Scan for the cell matching the given text and deliver its [X, Y] coordinate at center. 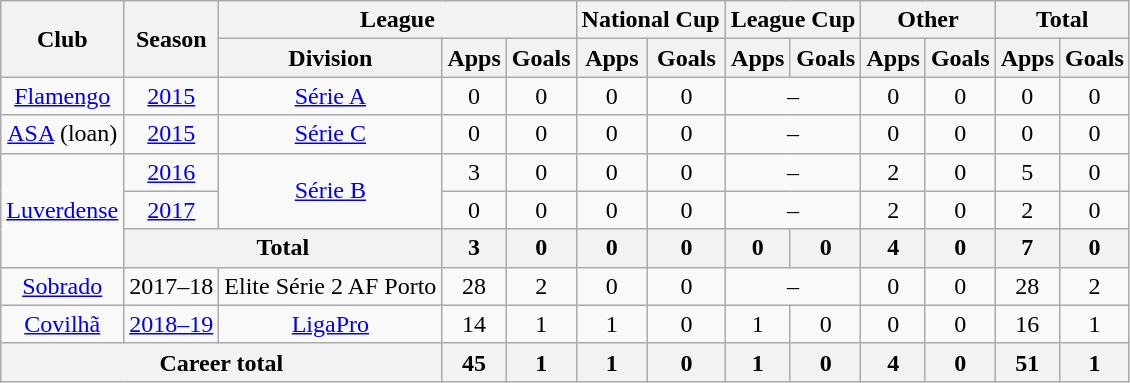
5 [1027, 172]
National Cup [650, 20]
2016 [172, 172]
ASA (loan) [62, 134]
League [398, 20]
Elite Série 2 AF Porto [330, 286]
Série C [330, 134]
Flamengo [62, 96]
2017–18 [172, 286]
League Cup [793, 20]
7 [1027, 248]
2018–19 [172, 324]
51 [1027, 362]
Club [62, 39]
Season [172, 39]
14 [474, 324]
Sobrado [62, 286]
LigaPro [330, 324]
2017 [172, 210]
Division [330, 58]
Covilhã [62, 324]
Série B [330, 191]
Career total [222, 362]
Série A [330, 96]
Luverdense [62, 210]
45 [474, 362]
Other [928, 20]
16 [1027, 324]
